Return the (x, y) coordinate for the center point of the cell that contains the specified text.  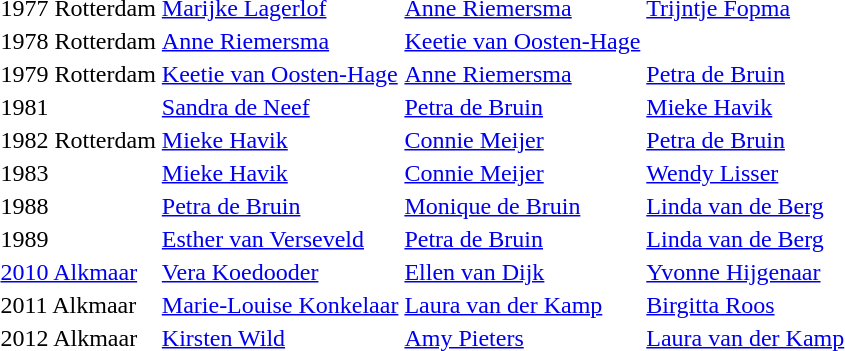
Vera Koedooder (280, 272)
Marie-Louise Konkelaar (280, 305)
Ellen van Dijk (522, 272)
Esther van Verseveld (280, 239)
Monique de Bruin (522, 206)
Sandra de Neef (280, 107)
Laura van der Kamp (522, 305)
